Return (X, Y) of the center of cell containing provided text 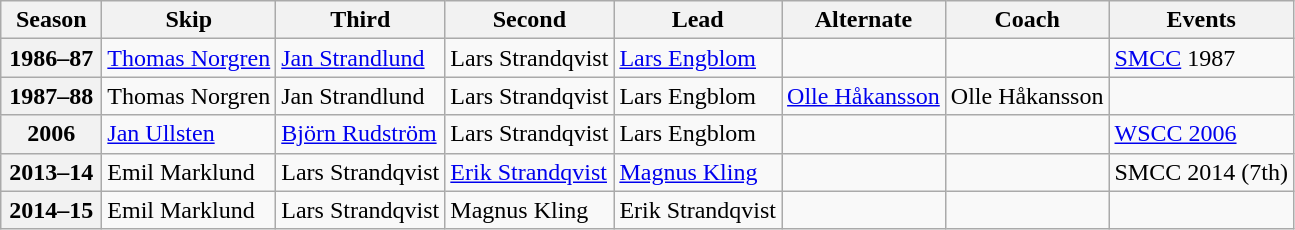
WSCC 2006 (1201, 134)
Skip (189, 20)
1986–87 (52, 58)
Coach (1027, 20)
Season (52, 20)
Björn Rudström (360, 134)
1987–88 (52, 96)
SMCC 1987 (1201, 58)
Second (530, 20)
Events (1201, 20)
Jan Ullsten (189, 134)
2014–15 (52, 210)
Lead (698, 20)
Alternate (864, 20)
Third (360, 20)
2006 (52, 134)
SMCC 2014 (7th) (1201, 172)
2013–14 (52, 172)
